Return [X, Y] of the center of cell containing provided text 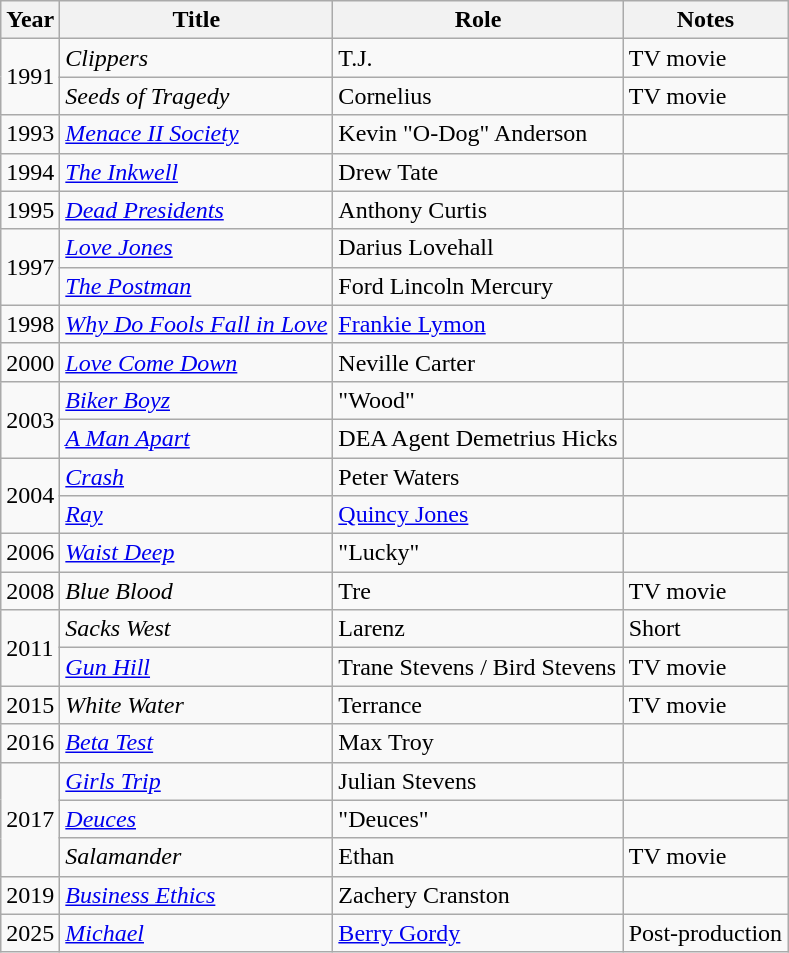
Post-production [705, 933]
Frankie Lymon [478, 324]
Deuces [196, 819]
Quincy Jones [478, 515]
Waist Deep [196, 553]
2017 [30, 819]
Larenz [478, 629]
Ethan [478, 857]
2016 [30, 743]
Terrance [478, 705]
Dead Presidents [196, 210]
Ford Lincoln Mercury [478, 286]
Notes [705, 20]
Love Come Down [196, 362]
Crash [196, 477]
1991 [30, 77]
Biker Boyz [196, 400]
1995 [30, 210]
Sacks West [196, 629]
Trane Stevens / Bird Stevens [478, 667]
The Inkwell [196, 172]
2019 [30, 895]
Role [478, 20]
Beta Test [196, 743]
1998 [30, 324]
Gun Hill [196, 667]
Year [30, 20]
Menace II Society [196, 134]
2003 [30, 419]
2011 [30, 648]
Max Troy [478, 743]
Anthony Curtis [478, 210]
"Wood" [478, 400]
1997 [30, 267]
Michael [196, 933]
"Deuces" [478, 819]
Salamander [196, 857]
Neville Carter [478, 362]
Julian Stevens [478, 781]
Peter Waters [478, 477]
2008 [30, 591]
Girls Trip [196, 781]
Title [196, 20]
Seeds of Tragedy [196, 96]
Business Ethics [196, 895]
1993 [30, 134]
2006 [30, 553]
Kevin "O-Dog" Anderson [478, 134]
2004 [30, 496]
Blue Blood [196, 591]
The Postman [196, 286]
T.J. [478, 58]
DEA Agent Demetrius Hicks [478, 438]
Short [705, 629]
2015 [30, 705]
Berry Gordy [478, 933]
Why Do Fools Fall in Love [196, 324]
A Man Apart [196, 438]
1994 [30, 172]
Cornelius [478, 96]
Love Jones [196, 248]
White Water [196, 705]
Tre [478, 591]
Clippers [196, 58]
Zachery Cranston [478, 895]
2000 [30, 362]
"Lucky" [478, 553]
Drew Tate [478, 172]
2025 [30, 933]
Darius Lovehall [478, 248]
Ray [196, 515]
